Return (X, Y) of the center of cell containing provided text 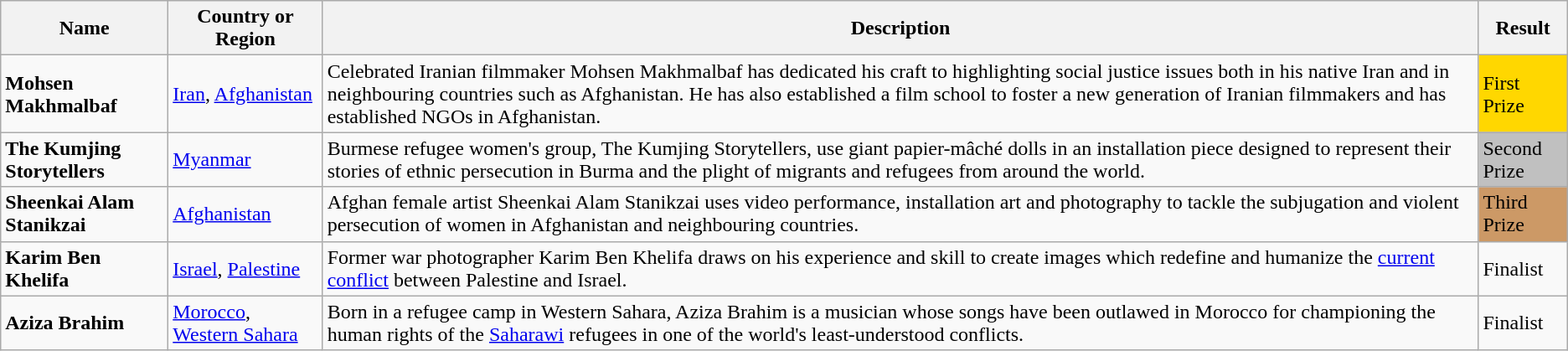
Mohsen Makhmalbaf (85, 94)
Israel, Palestine (245, 268)
Iran, Afghanistan (245, 94)
Third Prize (1523, 214)
First Prize (1523, 94)
Morocco, Western Sahara (245, 323)
The Kumjing Storytellers (85, 159)
Myanmar (245, 159)
Aziza Brahim (85, 323)
Name (85, 28)
Second Prize (1523, 159)
Country or Region (245, 28)
Afghanistan (245, 214)
Sheenkai Alam Stanikzai (85, 214)
Description (900, 28)
Karim Ben Khelifa (85, 268)
Result (1523, 28)
